Identify which cell holds the provided text, then report its [X, Y] central coordinate. 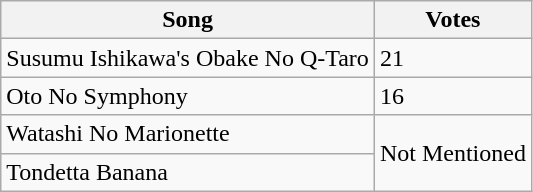
Tondetta Banana [188, 172]
Susumu Ishikawa's Obake No Q-Taro [188, 58]
16 [452, 96]
Watashi No Marionette [188, 134]
Song [188, 20]
Oto No Symphony [188, 96]
21 [452, 58]
Not Mentioned [452, 153]
Votes [452, 20]
